Determine the (X, Y) coordinate at the center of the cell enclosing the given text.  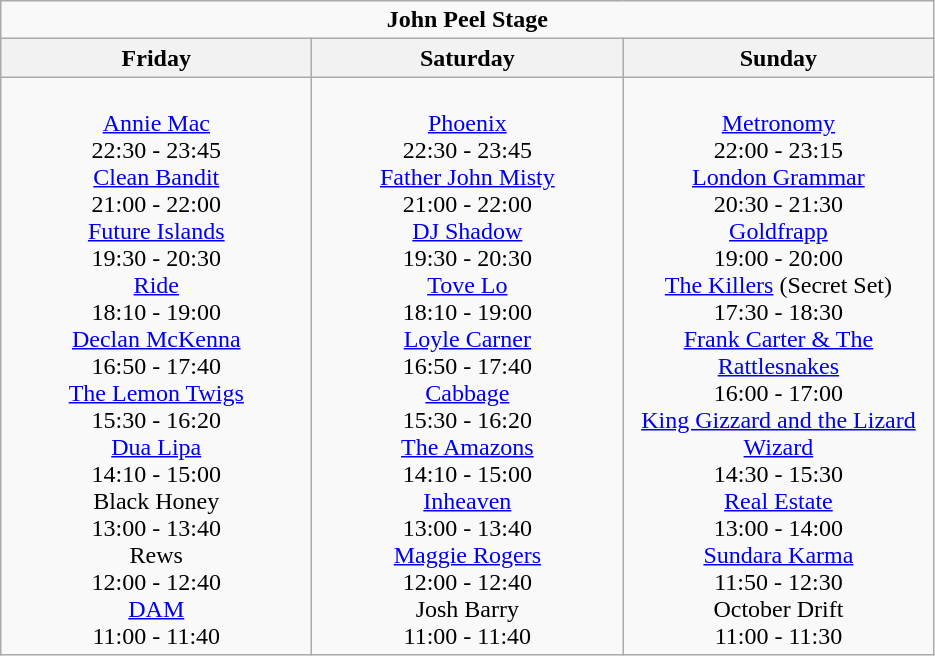
Friday (156, 58)
Sunday (778, 58)
John Peel Stage (468, 20)
Saturday (468, 58)
